Detect which cell encompasses the target text, then output its [X, Y] center coordinate. 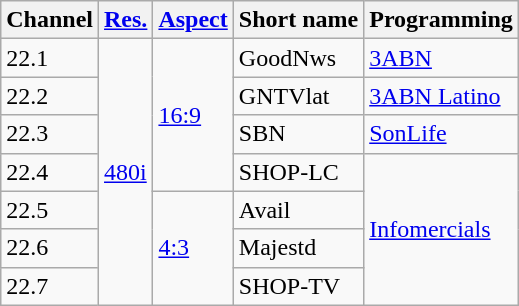
22.6 [50, 248]
16:9 [193, 115]
22.1 [50, 58]
3ABN Latino [442, 96]
Infomercials [442, 229]
Majestd [298, 248]
SonLife [442, 134]
22.3 [50, 134]
480i [126, 172]
SHOP-TV [298, 286]
22.2 [50, 96]
GNTVlat [298, 96]
22.7 [50, 286]
Channel [50, 20]
GoodNws [298, 58]
Programming [442, 20]
SBN [298, 134]
3ABN [442, 58]
22.4 [50, 172]
Res. [126, 20]
22.5 [50, 210]
Short name [298, 20]
Aspect [193, 20]
SHOP-LC [298, 172]
4:3 [193, 248]
Avail [298, 210]
